Search for the cell housing the specified text and yield its (x, y) center coordinate. 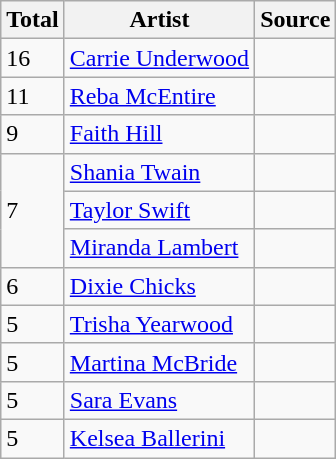
Reba McEntire (159, 96)
Martina McBride (159, 362)
Artist (159, 20)
Miranda Lambert (159, 248)
6 (33, 286)
11 (33, 96)
Taylor Swift (159, 210)
Faith Hill (159, 134)
Shania Twain (159, 172)
16 (33, 58)
Dixie Chicks (159, 286)
7 (33, 210)
Carrie Underwood (159, 58)
Total (33, 20)
Sara Evans (159, 400)
Source (296, 20)
9 (33, 134)
Kelsea Ballerini (159, 438)
Trisha Yearwood (159, 324)
